Extract the [X, Y] coordinate from the center of the cell holding the provided text.  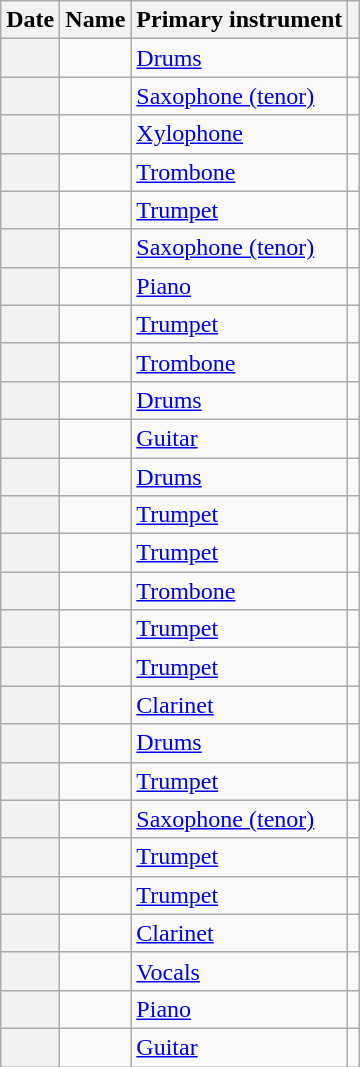
Primary instrument [240, 20]
Vocals [240, 971]
Name [96, 20]
Xylophone [240, 134]
Date [30, 20]
